Extract the (x, y) coordinate from the center of the cell holding the provided text.  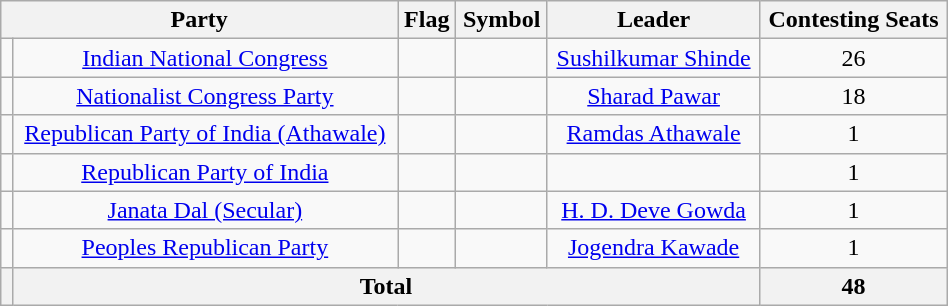
Sharad Pawar (653, 96)
Indian National Congress (204, 58)
Jogendra Kawade (653, 248)
Party (200, 20)
Contesting Seats (854, 20)
Leader (653, 20)
Total (386, 286)
18 (854, 96)
Peoples Republican Party (204, 248)
26 (854, 58)
Nationalist Congress Party (204, 96)
Ramdas Athawale (653, 134)
Janata Dal (Secular) (204, 210)
Flag (427, 20)
Sushilkumar Shinde (653, 58)
H. D. Deve Gowda (653, 210)
Symbol (502, 20)
Republican Party of India (204, 172)
48 (854, 286)
Republican Party of India (Athawale) (204, 134)
